Provide the (X, Y) coordinate of the cell's center where the given text is located.  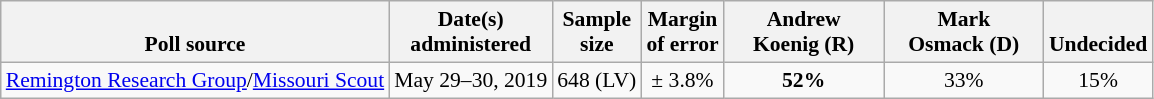
Date(s)administered (470, 32)
52% (804, 80)
Undecided (1098, 32)
May 29–30, 2019 (470, 80)
15% (1098, 80)
Remington Research Group/Missouri Scout (195, 80)
Poll source (195, 32)
Samplesize (596, 32)
Marginof error (682, 32)
MarkOsmack (D) (964, 32)
33% (964, 80)
AndrewKoenig (R) (804, 32)
648 (LV) (596, 80)
± 3.8% (682, 80)
